For the text-containing cell, return its midpoint in [X, Y] coordinate format. 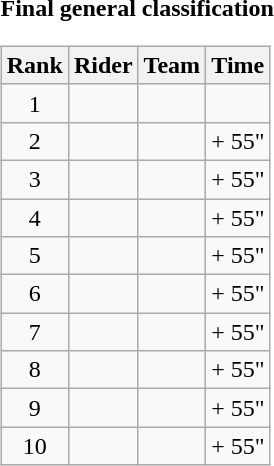
Rider [103, 65]
9 [34, 408]
Rank [34, 65]
3 [34, 179]
7 [34, 332]
6 [34, 294]
1 [34, 103]
8 [34, 370]
Time [238, 65]
4 [34, 217]
5 [34, 256]
2 [34, 141]
Team [172, 65]
10 [34, 446]
